For the text-containing cell, return its midpoint in [x, y] coordinate format. 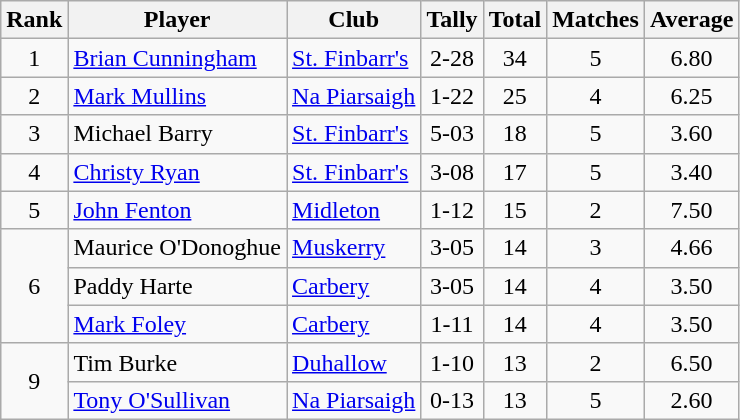
3-08 [452, 172]
6.25 [692, 96]
1-11 [452, 324]
Maurice O'Donoghue [178, 248]
34 [515, 58]
3.40 [692, 172]
Average [692, 20]
Matches [596, 20]
5-03 [452, 134]
Player [178, 20]
1-12 [452, 210]
Total [515, 20]
2-28 [452, 58]
6.80 [692, 58]
6.50 [692, 362]
3.60 [692, 134]
4.66 [692, 248]
Muskerry [354, 248]
Duhallow [354, 362]
9 [34, 381]
Midleton [354, 210]
Paddy Harte [178, 286]
1-10 [452, 362]
25 [515, 96]
Michael Barry [178, 134]
Brian Cunningham [178, 58]
17 [515, 172]
Mark Mullins [178, 96]
Rank [34, 20]
Tally [452, 20]
6 [34, 286]
15 [515, 210]
1 [34, 58]
Club [354, 20]
7.50 [692, 210]
John Fenton [178, 210]
18 [515, 134]
Christy Ryan [178, 172]
2.60 [692, 400]
Tim Burke [178, 362]
0-13 [452, 400]
Mark Foley [178, 324]
1-22 [452, 96]
Tony O'Sullivan [178, 400]
